Return (X, Y) of the center of cell containing provided text 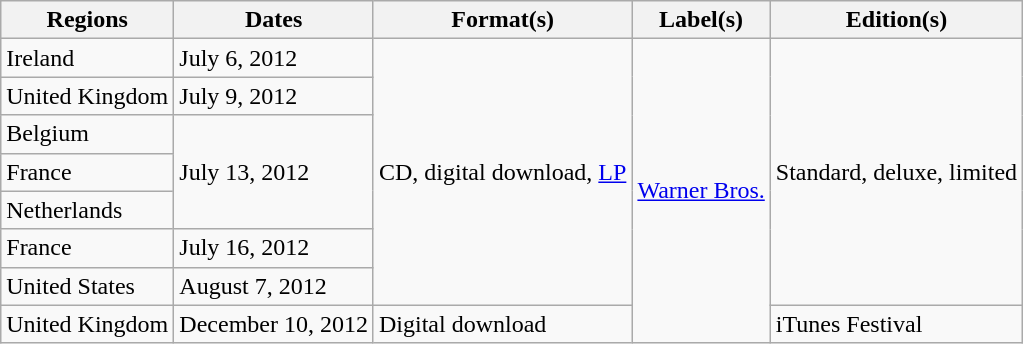
Standard, deluxe, limited (896, 172)
CD, digital download, LP (502, 172)
Belgium (88, 134)
July 9, 2012 (274, 96)
Dates (274, 20)
Digital download (502, 324)
Label(s) (701, 20)
Format(s) (502, 20)
July 6, 2012 (274, 58)
Regions (88, 20)
July 16, 2012 (274, 248)
August 7, 2012 (274, 286)
Netherlands (88, 210)
Warner Bros. (701, 191)
Edition(s) (896, 20)
iTunes Festival (896, 324)
United States (88, 286)
July 13, 2012 (274, 172)
December 10, 2012 (274, 324)
Ireland (88, 58)
